Extract the (x, y) coordinate from the center of the cell holding the provided text.  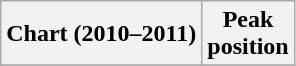
Peakposition (248, 34)
Chart (2010–2011) (102, 34)
